Determine the (X, Y) coordinate at the center of the cell enclosing the given text.  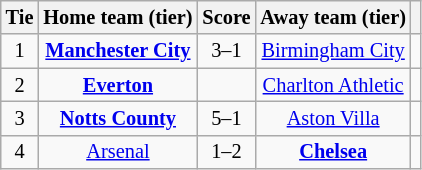
Chelsea (332, 152)
1–2 (226, 152)
Score (226, 17)
3–1 (226, 51)
Manchester City (118, 51)
5–1 (226, 118)
2 (20, 85)
Notts County (118, 118)
Charlton Athletic (332, 85)
Away team (tier) (332, 17)
Tie (20, 17)
1 (20, 51)
Aston Villa (332, 118)
4 (20, 152)
Everton (118, 85)
Arsenal (118, 152)
Home team (tier) (118, 17)
Birmingham City (332, 51)
3 (20, 118)
